For the text-containing cell, return its midpoint in [x, y] coordinate format. 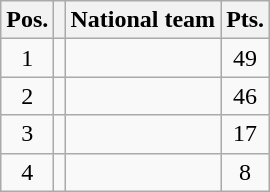
Pos. [28, 20]
1 [28, 58]
3 [28, 134]
National team [143, 20]
2 [28, 96]
8 [246, 172]
4 [28, 172]
49 [246, 58]
Pts. [246, 20]
17 [246, 134]
46 [246, 96]
